Return the (x, y) coordinate for the center point of the cell that contains the specified text.  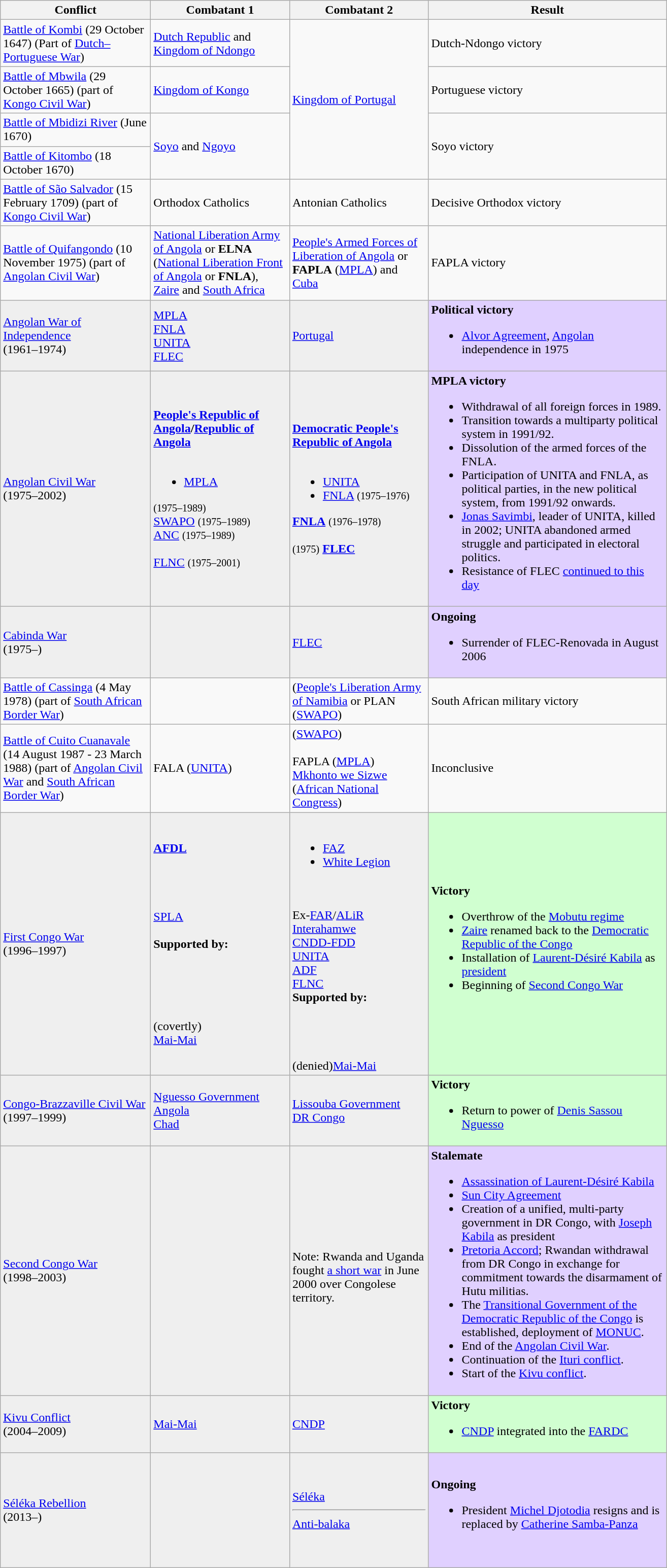
OngoingSurrender of FLEC-Renovada in August 2006 (547, 642)
Political victoryAlvor Agreement, Angolan independence in 1975 (547, 335)
South African military victory (547, 701)
Angolan War of Independence(1961–1974) (76, 335)
AFDL SPLASupported by: (covertly)Mai-Mai (220, 943)
FLEC (359, 642)
Congo-Brazzaville Civil War(1997–1999) (76, 1111)
Battle of Cuito Cuanavale (14 August 1987 - 23 March 1988) (part of Angolan Civil War and South African Border War) (76, 768)
Kingdom of Kongo (220, 90)
Battle of Kombi (29 October 1647) (Part of Dutch–Portuguese War) (76, 43)
Inconclusive (547, 768)
People's Republic of Angola/Republic of Angola MPLA (1975–1989) SWAPO (1975–1989) ANC (1975–1989) FLNC (1975–2001) (220, 489)
Result (547, 10)
Orthodox Catholics (220, 202)
Kingdom of Portugal (359, 99)
CNDP (359, 1424)
Conflict (76, 10)
National Liberation Army of Angola or ELNA (National Liberation Front of Angola or FNLA), Zaire and South Africa (220, 263)
Note: Rwanda and Uganda fought a short war in June 2000 over Congolese territory. (359, 1271)
Mai-Mai (220, 1424)
Antonian Catholics (359, 202)
MPLA FNLA UNITA FLEC (220, 335)
Battle of Quifangondo (10 November 1975) (part of Angolan Civil War) (76, 263)
Angolan Civil War(1975–2002) (76, 489)
FAZWhite Legion Ex-FAR/ALiR Interahamwe CNDD-FDD UNITA ADF FLNCSupported by: (denied)Mai-Mai (359, 943)
Séléka Anti-balaka (359, 1510)
Battle of Kitombo (18 October 1670) (76, 162)
Battle of Cassinga (4 May 1978) (part of South African Border War) (76, 701)
(People's Liberation Army of Namibia or PLAN (SWAPO) (359, 701)
Nguesso Government Angola Chad (220, 1111)
Second Congo War(1998–2003) (76, 1271)
Combatant 2 (359, 10)
Battle of Mbidizi River (June 1670) (76, 130)
People's Armed Forces of Liberation of Angola or FAPLA (MPLA) and Cuba (359, 263)
FAPLA victory (547, 263)
Kivu Conflict(2004–2009) (76, 1424)
Soyo victory (547, 146)
Combatant 1 (220, 10)
Democratic People's Republic of Angola UNITA FNLA (1975–1976) FNLA (1976–1978) (1975) FLEC (359, 489)
Battle of Mbwila (29 October 1665) (part of Kongo Civil War) (76, 90)
VictoryCNDP integrated into the FARDC (547, 1424)
Portugal (359, 335)
VictoryReturn to power of Denis Sassou Nguesso (547, 1111)
Lissouba Government DR Congo (359, 1111)
Soyo and Ngoyo (220, 146)
Portuguese victory (547, 90)
Cabinda War(1975–) (76, 642)
Dutch-Ndongo victory (547, 43)
FALA (UNITA) (220, 768)
Battle of São Salvador (15 February 1709) (part of Kongo Civil War) (76, 202)
Dutch Republic and Kingdom of Ndongo (220, 43)
First Congo War(1996–1997) (76, 943)
Decisive Orthodox victory (547, 202)
(SWAPO) FAPLA (MPLA)Mkhonto we Sizwe (African National Congress) (359, 768)
OngoingPresident Michel Djotodia resigns and is replaced by Catherine Samba-Panza (547, 1510)
Séléka Rebellion(2013–) (76, 1510)
